Determine the (x, y) coordinate at the center of the cell enclosing the given text.  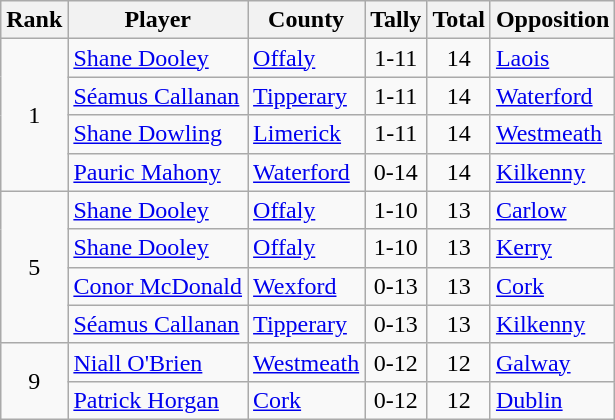
Carlow (552, 210)
Shane Dowling (158, 134)
Kerry (552, 248)
0-14 (396, 172)
Laois (552, 58)
County (306, 20)
Niall O'Brien (158, 362)
Dublin (552, 400)
Rank (34, 20)
Patrick Horgan (158, 400)
Player (158, 20)
Opposition (552, 20)
Wexford (306, 286)
9 (34, 381)
1 (34, 115)
Limerick (306, 134)
Tally (396, 20)
Total (459, 20)
Conor McDonald (158, 286)
5 (34, 267)
Galway (552, 362)
Pauric Mahony (158, 172)
